Pinpoint the cell where the given text exists, returning its [x, y] midpoint coordinate. 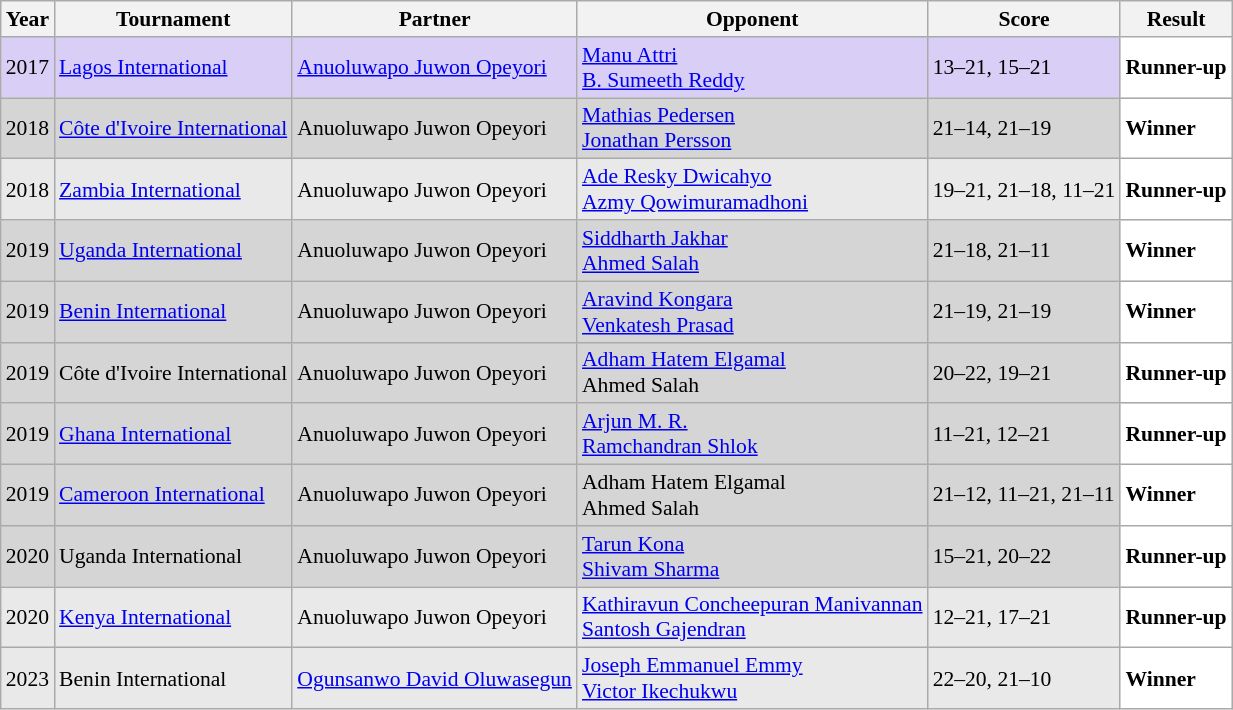
21–19, 21–19 [1024, 312]
22–20, 21–10 [1024, 678]
Lagos International [173, 68]
Tournament [173, 19]
Ade Resky Dwicahyo Azmy Qowimuramadhoni [752, 190]
Cameroon International [173, 496]
11–21, 12–21 [1024, 434]
Ogunsanwo David Oluwasegun [434, 678]
Kenya International [173, 618]
Result [1176, 19]
19–21, 21–18, 11–21 [1024, 190]
13–21, 15–21 [1024, 68]
Kathiravun Concheepuran Manivannan Santosh Gajendran [752, 618]
Mathias Pedersen Jonathan Persson [752, 128]
21–18, 21–11 [1024, 250]
Manu Attri B. Sumeeth Reddy [752, 68]
Arjun M. R. Ramchandran Shlok [752, 434]
2017 [28, 68]
21–14, 21–19 [1024, 128]
Joseph Emmanuel Emmy Victor Ikechukwu [752, 678]
Aravind Kongara Venkatesh Prasad [752, 312]
Tarun Kona Shivam Sharma [752, 556]
21–12, 11–21, 21–11 [1024, 496]
Ghana International [173, 434]
15–21, 20–22 [1024, 556]
Partner [434, 19]
Score [1024, 19]
Opponent [752, 19]
20–22, 19–21 [1024, 372]
Zambia International [173, 190]
Year [28, 19]
12–21, 17–21 [1024, 618]
2023 [28, 678]
Siddharth Jakhar Ahmed Salah [752, 250]
